For the text-containing cell, return its midpoint in (x, y) coordinate format. 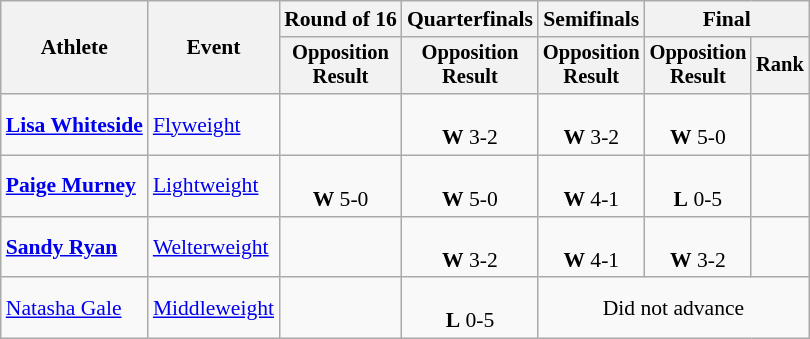
Rank (780, 66)
Athlete (74, 48)
Welterweight (214, 248)
Final (727, 19)
Sandy Ryan (74, 248)
Flyweight (214, 124)
Semifinals (592, 19)
Middleweight (214, 308)
Round of 16 (340, 19)
Quarterfinals (470, 19)
Lisa Whiteside (74, 124)
Natasha Gale (74, 308)
Paige Murney (74, 186)
Lightweight (214, 186)
Event (214, 48)
Did not advance (674, 308)
